Scan for the cell matching the given text and deliver its (x, y) coordinate at center. 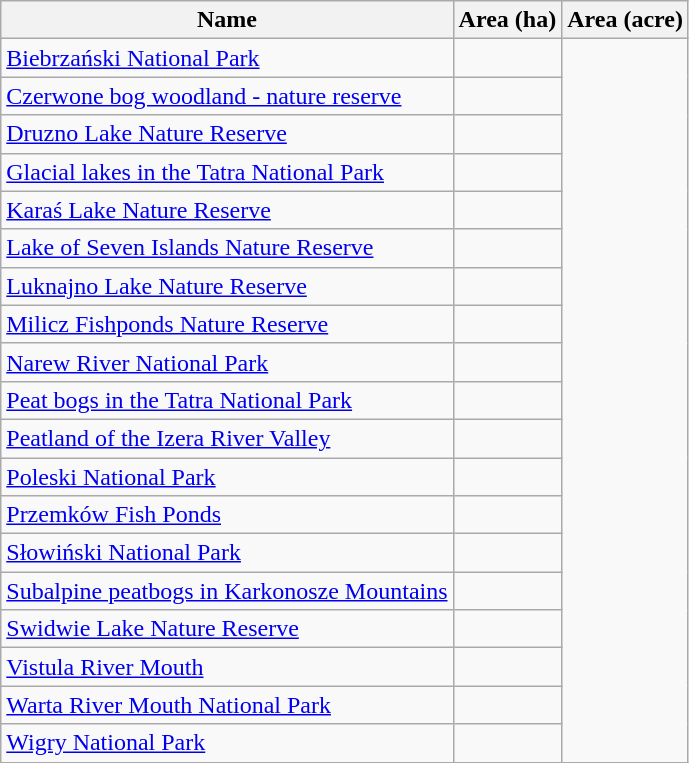
Słowiński National Park (227, 553)
Druzno Lake Nature Reserve (227, 134)
Subalpine peatbogs in Karkonosze Mountains (227, 591)
Biebrzański National Park (227, 58)
Wigry National Park (227, 743)
Area (ha) (508, 20)
Poleski National Park (227, 477)
Narew River National Park (227, 362)
Area (acre) (626, 20)
Przemków Fish Ponds (227, 515)
Milicz Fishponds Nature Reserve (227, 324)
Czerwone bog woodland - nature reserve (227, 96)
Luknajno Lake Nature Reserve (227, 286)
Glacial lakes in the Tatra National Park (227, 172)
Lake of Seven Islands Nature Reserve (227, 248)
Peat bogs in the Tatra National Park (227, 400)
Peatland of the Izera River Valley (227, 438)
Vistula River Mouth (227, 667)
Name (227, 20)
Karaś Lake Nature Reserve (227, 210)
Warta River Mouth National Park (227, 705)
Swidwie Lake Nature Reserve (227, 629)
